Capture the cell that displays the provided text and extract its (x, y) central coordinate. 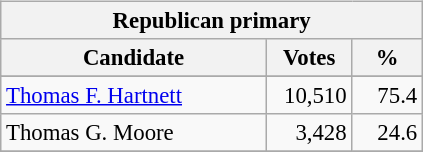
% (388, 58)
Thomas F. Hartnett (134, 96)
24.6 (388, 133)
Thomas G. Moore (134, 133)
3,428 (309, 133)
Votes (309, 58)
10,510 (309, 96)
Republican primary (212, 21)
Candidate (134, 58)
75.4 (388, 96)
